Provide the [X, Y] coordinate of the cell's center where the given text is located.  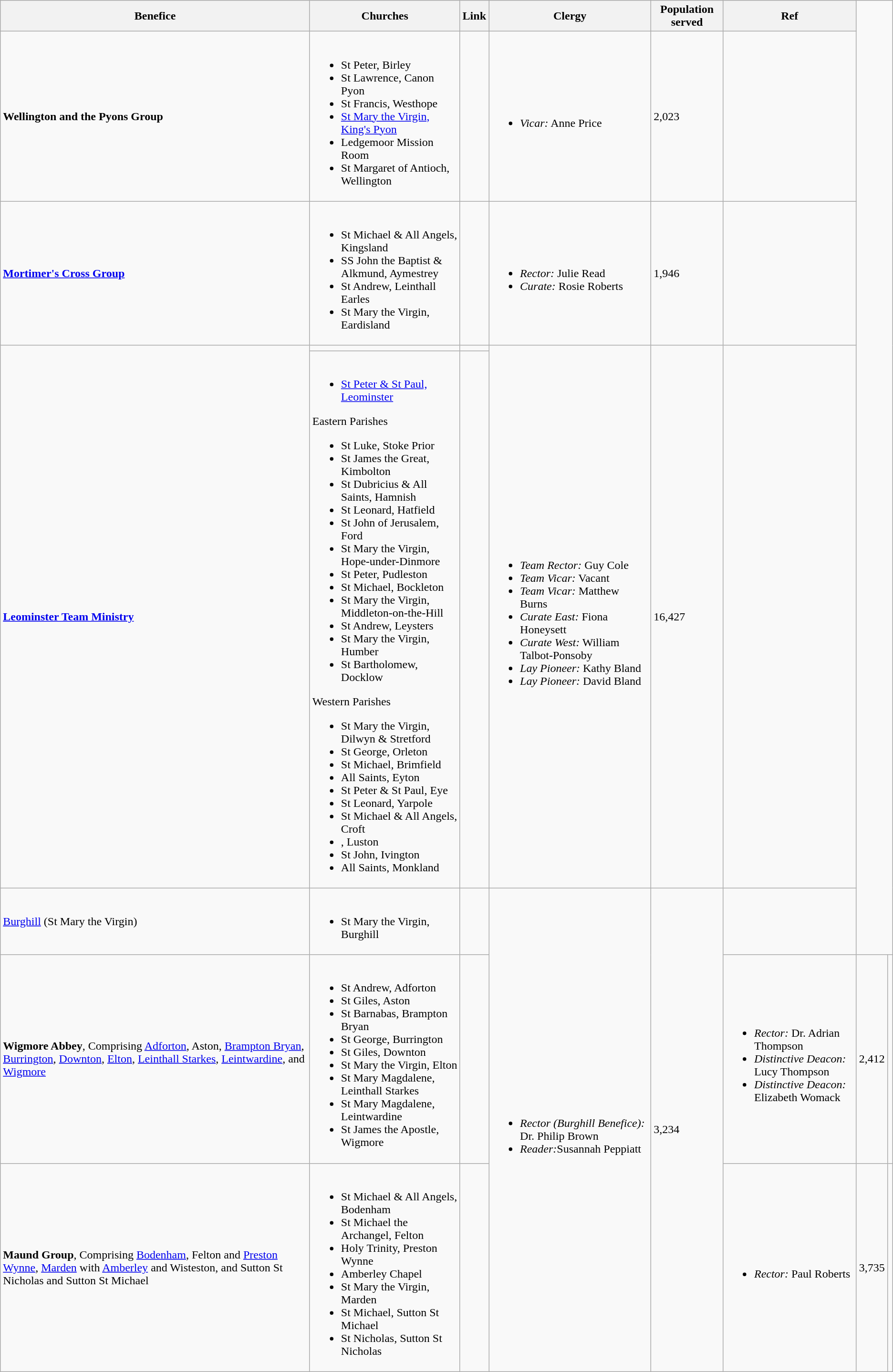
Rector: Paul Roberts [789, 1268]
3,234 [687, 1130]
St Mary the Virgin, Burghill [384, 921]
2,023 [687, 116]
Rector (Burghill Benefice): Dr. Philip BrownReader:Susannah Peppiatt [570, 1130]
Wellington and the Pyons Group [156, 116]
St Michael & All Angels, KingslandSS John the Baptist & Alkmund, AymestreySt Andrew, Leinthall EarlesSt Mary the Virgin, Eardisland [384, 273]
Burghill (St Mary the Virgin) [156, 921]
Leominster Team Ministry [156, 617]
Rector: Dr. Adrian ThompsonDistinctive Deacon: Lucy ThompsonDistinctive Deacon: Elizabeth Womack [789, 1059]
Churches [384, 16]
Maund Group, Comprising Bodenham, Felton and Preston Wynne, Marden with Amberley and Wisteston, and Sutton St Nicholas and Sutton St Michael [156, 1268]
Benefice [156, 16]
Vicar: Anne Price [570, 116]
Ref [789, 16]
St Peter, BirleySt Lawrence, Canon PyonSt Francis, WesthopeSt Mary the Virgin, King's PyonLedgemoor Mission RoomSt Margaret of Antioch, Wellington [384, 116]
2,412 [872, 1059]
Rector: Julie ReadCurate: Rosie Roberts [570, 273]
Link [474, 16]
Mortimer's Cross Group [156, 273]
Population served [687, 16]
Clergy [570, 16]
Wigmore Abbey, Comprising Adforton, Aston, Brampton Bryan, Burrington, Downton, Elton, Leinthall Starkes, Leintwardine, and Wigmore [156, 1059]
16,427 [687, 617]
3,735 [872, 1268]
1,946 [687, 273]
